For the text-containing cell, return its midpoint in [x, y] coordinate format. 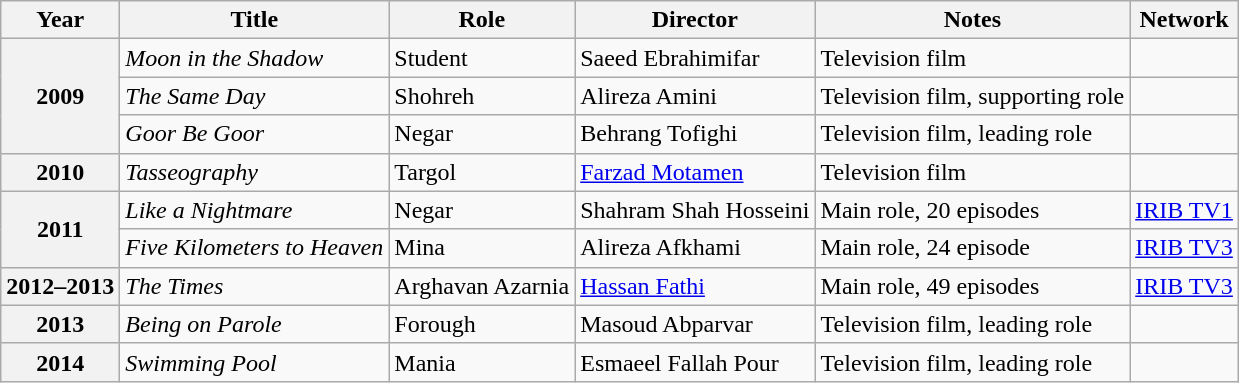
Targol [482, 172]
Hassan Fathi [695, 286]
Behrang Tofighi [695, 134]
Forough [482, 324]
Alireza Amini [695, 96]
Year [60, 20]
Main role, 49 episodes [972, 286]
Alireza Afkhami [695, 248]
Masoud Abparvar [695, 324]
Farzad Motamen [695, 172]
Goor Be Goor [254, 134]
2011 [60, 229]
Saeed Ebrahimifar [695, 58]
Mania [482, 362]
2013 [60, 324]
2014 [60, 362]
Television film, supporting role [972, 96]
2009 [60, 96]
Network [1184, 20]
Being on Parole [254, 324]
Moon in the Shadow [254, 58]
Swimming Pool [254, 362]
The Times [254, 286]
2010 [60, 172]
Tasseography [254, 172]
Director [695, 20]
Arghavan Azarnia [482, 286]
2012–2013 [60, 286]
Role [482, 20]
Title [254, 20]
Shohreh [482, 96]
The Same Day [254, 96]
Like a Nightmare [254, 210]
Main role, 20 episodes [972, 210]
Esmaeel Fallah Pour [695, 362]
Notes [972, 20]
Shahram Shah Hosseini [695, 210]
IRIB TV1 [1184, 210]
Mina [482, 248]
Main role, 24 episode [972, 248]
Five Kilometers to Heaven [254, 248]
Student [482, 58]
